Provide the (x, y) coordinate of the cell's center where the given text is located.  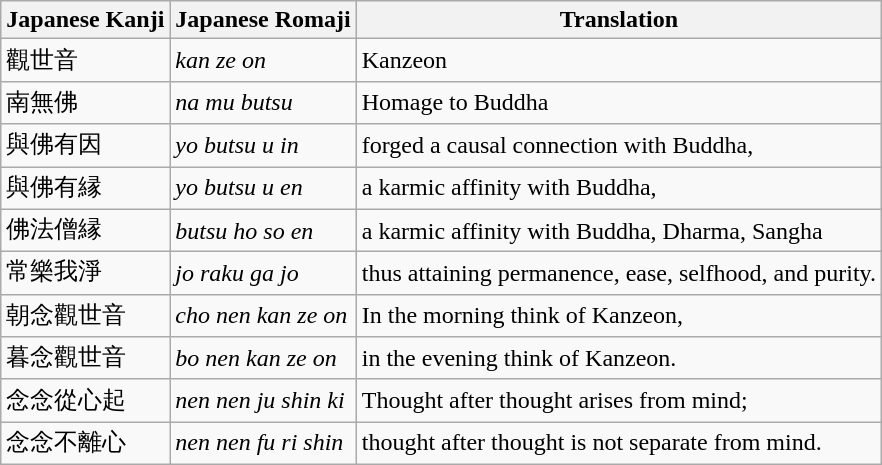
bo nen kan ze on (263, 358)
yo butsu u in (263, 146)
常樂我淨 (86, 274)
佛法僧縁 (86, 230)
thought after thought is not separate from mind. (618, 444)
念念從心起 (86, 400)
南無佛 (86, 102)
thus attaining permanence, ease, selfhood, and purity. (618, 274)
jo raku ga jo (263, 274)
Japanese Kanji (86, 20)
In the morning think of Kanzeon, (618, 316)
Kanzeon (618, 60)
朝念觀世音 (86, 316)
念念不離心 (86, 444)
nen nen ju shin ki (263, 400)
觀世音 (86, 60)
nen nen fu ri shin (263, 444)
Thought after thought arises from mind; (618, 400)
na mu butsu (263, 102)
butsu ho so en (263, 230)
yo butsu u en (263, 188)
in the evening think of Kanzeon. (618, 358)
kan ze on (263, 60)
cho nen kan ze on (263, 316)
與佛有因 (86, 146)
與佛有縁 (86, 188)
Homage to Buddha (618, 102)
a karmic affinity with Buddha, Dharma, Sangha (618, 230)
Translation (618, 20)
forged a causal connection with Buddha, (618, 146)
Japanese Romaji (263, 20)
暮念觀世音 (86, 358)
a karmic affinity with Buddha, (618, 188)
